Locate the cell with the specified text and output its [x, y] center coordinate. 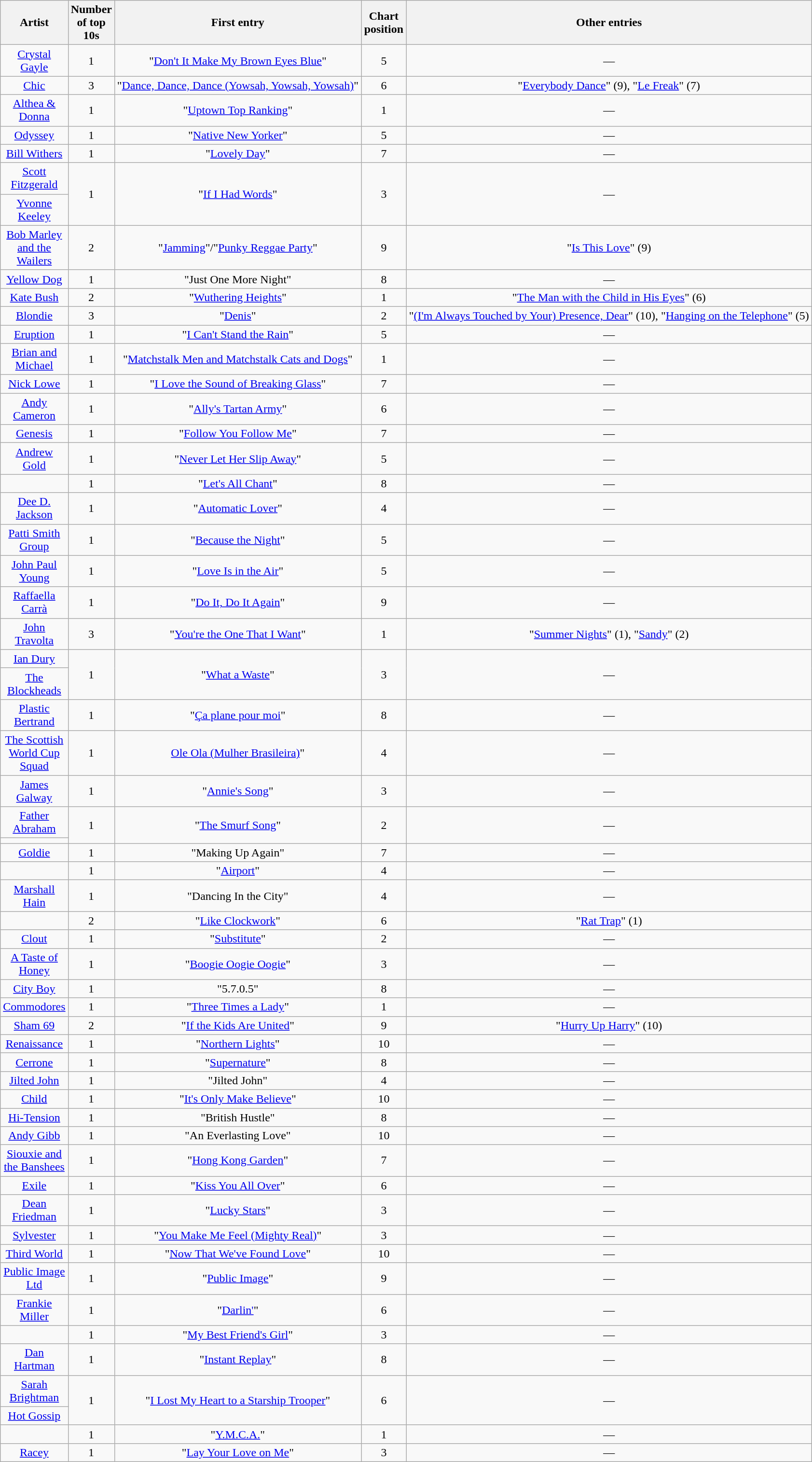
"Lay Your Love on Me" [238, 1452]
Andrew Gold [34, 458]
"Is This Love" (9) [609, 248]
Clout [34, 939]
Nick Lowe [34, 384]
Yvonne Keeley [34, 209]
"Just One More Night" [238, 279]
"Making Up Again" [238, 853]
"5.7.0.5" [238, 989]
"An Everlasting Love" [238, 1136]
"Matchstalk Men and Matchstalk Cats and Dogs" [238, 359]
"You're the One That I Want" [238, 634]
Eruption [34, 334]
Artist [34, 23]
"Northern Lights" [238, 1044]
"You Make Me Feel (Mighty Real)" [238, 1235]
Exile [34, 1186]
"What a Waste" [238, 675]
Goldie [34, 853]
Sylvester [34, 1235]
Brian and Michael [34, 359]
"Boogie Oogie Oogie" [238, 964]
"Ça plane pour moi" [238, 715]
Cerrone [34, 1062]
First entry [238, 23]
"I Lost My Heart to a Starship Trooper" [238, 1400]
Patti Smith Group [34, 539]
Dan Hartman [34, 1360]
"Jamming"/"Punky Reggae Party" [238, 248]
Third World [34, 1254]
Scott Fitzgerald [34, 179]
Genesis [34, 434]
"Jilted John" [238, 1080]
John Travolta [34, 634]
Dee D. Jackson [34, 509]
"Ally's Tartan Army" [238, 409]
"Darlin'" [238, 1310]
Racey [34, 1452]
"Hong Kong Garden" [238, 1161]
"Don't It Make My Brown Eyes Blue" [238, 61]
Blondie [34, 316]
"It's Only Make Believe" [238, 1099]
Andy Gibb [34, 1136]
Bill Withers [34, 153]
"Do It, Do It Again" [238, 602]
Kate Bush [34, 297]
Child [34, 1099]
Andy Cameron [34, 409]
"If I Had Words" [238, 194]
Ian Dury [34, 659]
"Airport" [238, 871]
"I Love the Sound of Breaking Glass" [238, 384]
Crystal Gayle [34, 61]
"Uptown Top Ranking" [238, 110]
Frankie Miller [34, 1310]
James Galway [34, 790]
Ole Ola (Mulher Brasileira)" [238, 753]
"The Smurf Song" [238, 825]
Raffaella Carrà [34, 602]
Father Abraham [34, 822]
Hot Gossip [34, 1416]
"Public Image" [238, 1279]
Bob Marley and the Wailers [34, 248]
Commodores [34, 1007]
"If the Kids Are United" [238, 1025]
"Because the Night" [238, 539]
"My Best Friend's Girl" [238, 1335]
"Native New Yorker" [238, 135]
"Wuthering Heights" [238, 297]
John Paul Young [34, 571]
Number of top 10s [91, 23]
Sham 69 [34, 1025]
"Follow You Follow Me" [238, 434]
"Instant Replay" [238, 1360]
"Annie's Song" [238, 790]
Renaissance [34, 1044]
"Summer Nights" (1), "Sandy" (2) [609, 634]
"Like Clockwork" [238, 921]
Other entries [609, 23]
Plastic Bertrand [34, 715]
Althea & Donna [34, 110]
"Substitute" [238, 939]
"Dancing In the City" [238, 896]
Chic [34, 85]
The Blockheads [34, 683]
"Dance, Dance, Dance (Yowsah, Yowsah, Yowsah)" [238, 85]
Public Image Ltd [34, 1279]
"(I'm Always Touched by Your) Presence, Dear" (10), "Hanging on the Telephone" (5) [609, 316]
Hi-Tension [34, 1117]
"Rat Trap" (1) [609, 921]
Odyssey [34, 135]
Marshall Hain [34, 896]
"Automatic Lover" [238, 509]
Dean Friedman [34, 1210]
A Taste of Honey [34, 964]
Chart position [384, 23]
"Hurry Up Harry" (10) [609, 1025]
"Supernature" [238, 1062]
"Let's All Chant" [238, 483]
"Three Times a Lady" [238, 1007]
"British Hustle" [238, 1117]
"I Can't Stand the Rain" [238, 334]
"Love Is in the Air" [238, 571]
"Kiss You All Over" [238, 1186]
"Now That We've Found Love" [238, 1254]
"Everybody Dance" (9), "Le Freak" (7) [609, 85]
City Boy [34, 989]
Siouxie and the Banshees [34, 1161]
"The Man with the Child in His Eyes" (6) [609, 297]
Sarah Brightman [34, 1391]
"Lucky Stars" [238, 1210]
The Scottish World Cup Squad [34, 753]
"Denis" [238, 316]
Yellow Dog [34, 279]
"Lovely Day" [238, 153]
"Never Let Her Slip Away" [238, 458]
Jilted John [34, 1080]
"Y.M.C.A." [238, 1434]
